Locate the cell with the specified text and output its [X, Y] center coordinate. 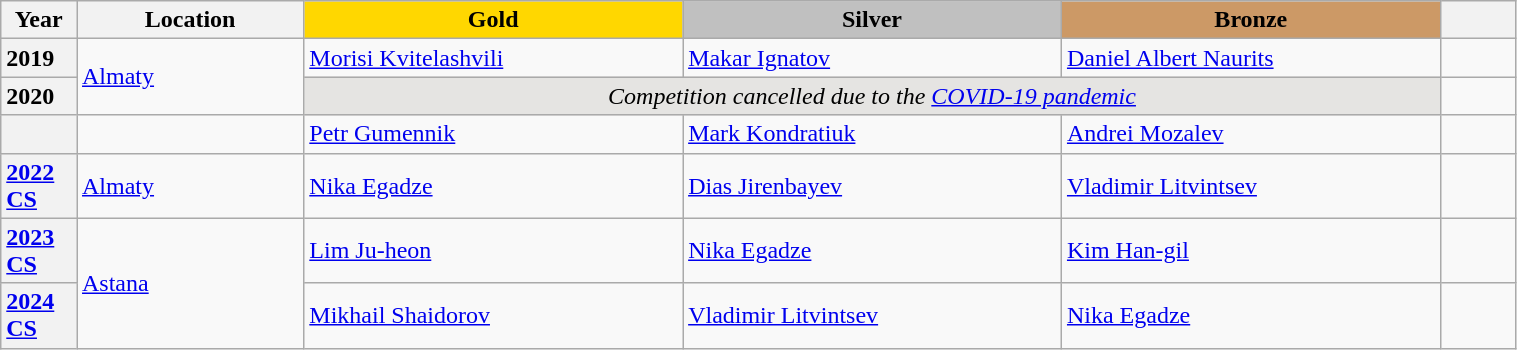
Astana [190, 283]
Location [190, 20]
Mikhail Shaidorov [494, 316]
2020 [39, 96]
Bronze [1250, 20]
Daniel Albert Naurits [1250, 58]
2023 CS [39, 250]
Dias Jirenbayev [872, 186]
Lim Ju-heon [494, 250]
2024 CS [39, 316]
2022 CS [39, 186]
Gold [494, 20]
Competition cancelled due to the COVID-19 pandemic [872, 96]
Petr Gumennik [494, 134]
Year [39, 20]
Silver [872, 20]
Mark Kondratiuk [872, 134]
Makar Ignatov [872, 58]
2019 [39, 58]
Morisi Kvitelashvili [494, 58]
Kim Han-gil [1250, 250]
Andrei Mozalev [1250, 134]
